Detect which cell encompasses the target text, then output its [X, Y] center coordinate. 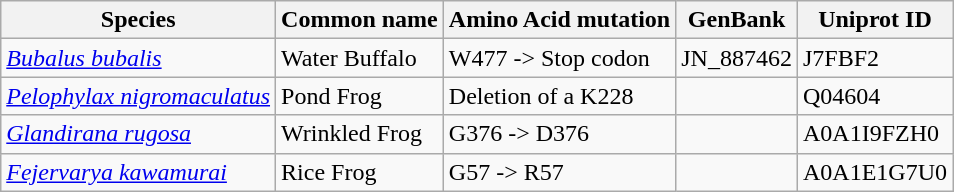
Bubalus bubalis [138, 58]
G57 -> R57 [559, 172]
J7FBF2 [874, 58]
Pelophylax nigromaculatus [138, 96]
Species [138, 20]
Wrinkled Frog [360, 134]
Fejervarya kawamurai [138, 172]
Uniprot ID [874, 20]
Pond Frog [360, 96]
W477 -> Stop codon [559, 58]
A0A1I9FZH0 [874, 134]
JN_887462 [737, 58]
G376 -> D376 [559, 134]
Rice Frog [360, 172]
GenBank [737, 20]
Amino Acid mutation [559, 20]
A0A1E1G7U0 [874, 172]
Glandirana rugosa [138, 134]
Q04604 [874, 96]
Common name [360, 20]
Deletion of a K228 [559, 96]
Water Buffalo [360, 58]
